Return (X, Y) of the center of cell containing provided text 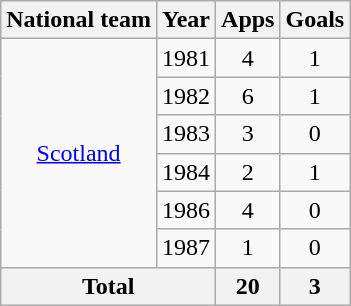
20 (248, 286)
1981 (186, 58)
Goals (315, 20)
6 (248, 96)
Scotland (79, 153)
National team (79, 20)
1986 (186, 210)
1987 (186, 248)
1983 (186, 134)
1982 (186, 96)
Apps (248, 20)
Year (186, 20)
2 (248, 172)
Total (108, 286)
1984 (186, 172)
